Determine the [x, y] coordinate at the center of the cell enclosing the given text.  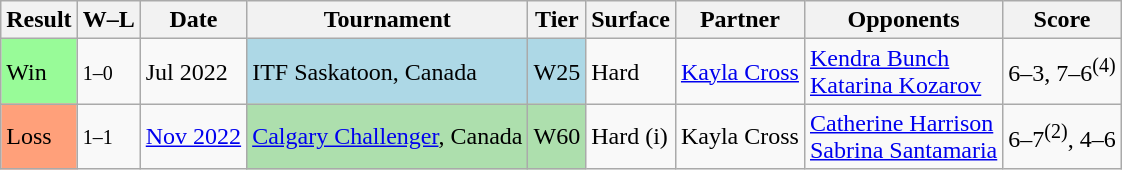
W60 [557, 136]
Hard [631, 72]
W–L [108, 20]
Catherine Harrison Sabrina Santamaria [903, 136]
6–3, 7–6(4) [1062, 72]
Jul 2022 [193, 72]
Opponents [903, 20]
Calgary Challenger, Canada [388, 136]
Score [1062, 20]
Hard (i) [631, 136]
Nov 2022 [193, 136]
ITF Saskatoon, Canada [388, 72]
Partner [740, 20]
Win [39, 72]
6–7(2), 4–6 [1062, 136]
Kendra Bunch Katarina Kozarov [903, 72]
1–1 [108, 136]
Date [193, 20]
Tournament [388, 20]
W25 [557, 72]
Tier [557, 20]
Result [39, 20]
Surface [631, 20]
Loss [39, 136]
1–0 [108, 72]
